Scan for the cell matching the given text and deliver its [X, Y] coordinate at center. 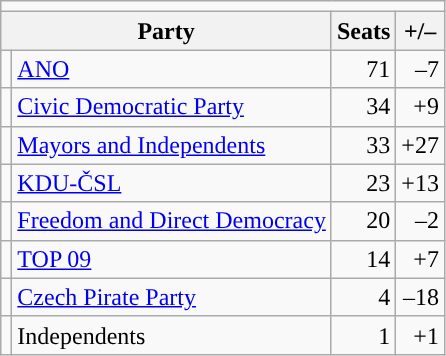
+7 [420, 259]
23 [363, 183]
+1 [420, 335]
Civic Democratic Party [172, 107]
KDU-ČSL [172, 183]
Mayors and Independents [172, 145]
Seats [363, 31]
71 [363, 69]
Czech Pirate Party [172, 297]
1 [363, 335]
+9 [420, 107]
–18 [420, 297]
Independents [172, 335]
Party [166, 31]
33 [363, 145]
+13 [420, 183]
ANO [172, 69]
–2 [420, 221]
14 [363, 259]
20 [363, 221]
Freedom and Direct Democracy [172, 221]
+/– [420, 31]
+27 [420, 145]
4 [363, 297]
–7 [420, 69]
34 [363, 107]
TOP 09 [172, 259]
